Return the (x, y) coordinate for the center point of the cell that contains the specified text.  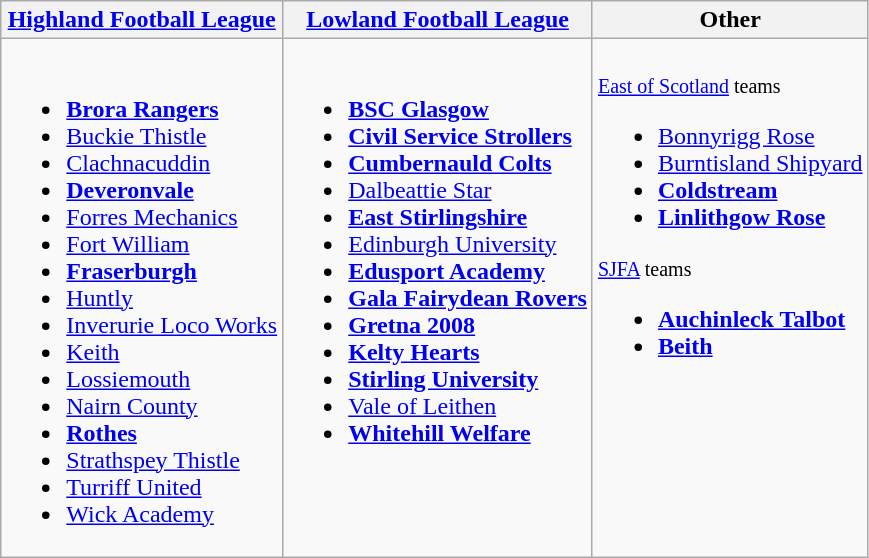
Other (730, 20)
Lowland Football League (438, 20)
Highland Football League (142, 20)
East of Scotland teamsBonnyrigg RoseBurntisland ShipyardColdstreamLinlithgow RoseSJFA teamsAuchinleck TalbotBeith (730, 298)
